Find where the given text appears and provide that cell's center as [x, y] coordinate. 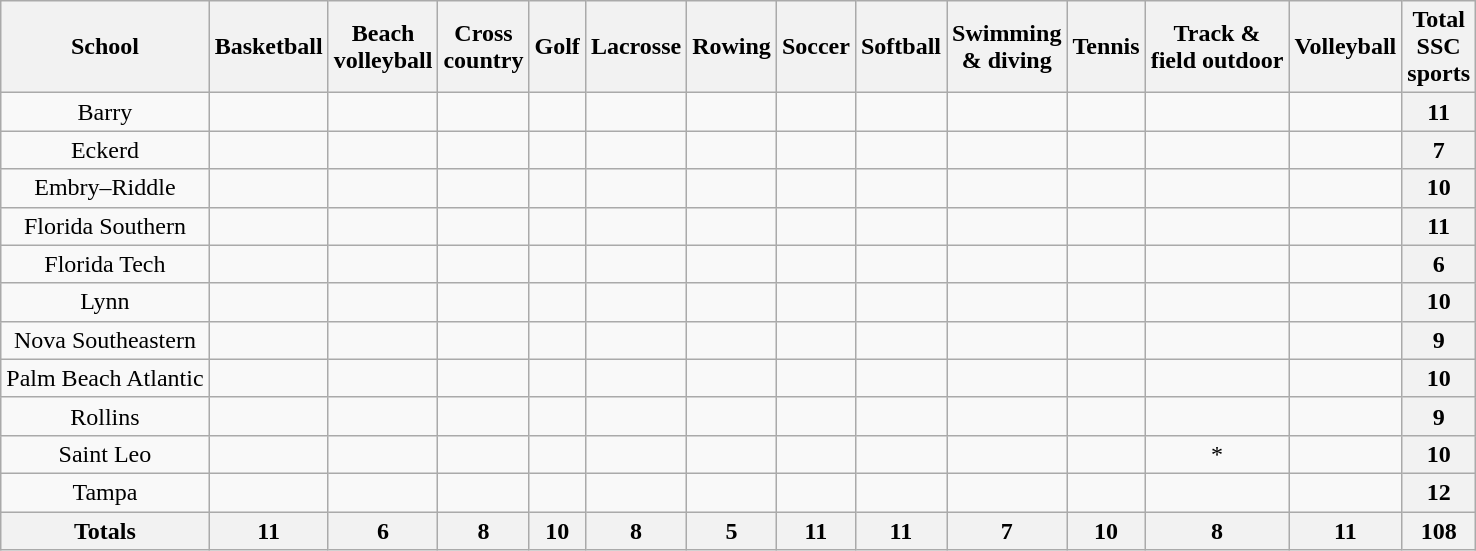
* [1217, 454]
Golf [557, 47]
Palm Beach Atlantic [105, 378]
Florida Southern [105, 226]
Beachvolleyball [383, 47]
Softball [900, 47]
Basketball [268, 47]
12 [1439, 492]
5 [732, 531]
Florida Tech [105, 264]
Swimming& diving [1006, 47]
Barry [105, 112]
108 [1439, 531]
Volleyball [1346, 47]
Embry–Riddle [105, 188]
Rollins [105, 416]
Crosscountry [484, 47]
School [105, 47]
Totals [105, 531]
Saint Leo [105, 454]
Lacrosse [636, 47]
Nova Southeastern [105, 340]
Track &field outdoor [1217, 47]
Eckerd [105, 150]
Soccer [816, 47]
Lynn [105, 302]
Rowing [732, 47]
Tampa [105, 492]
Tennis [1106, 47]
TotalSSCsports [1439, 47]
